Provide the [X, Y] coordinate of the cell's center where the given text is located.  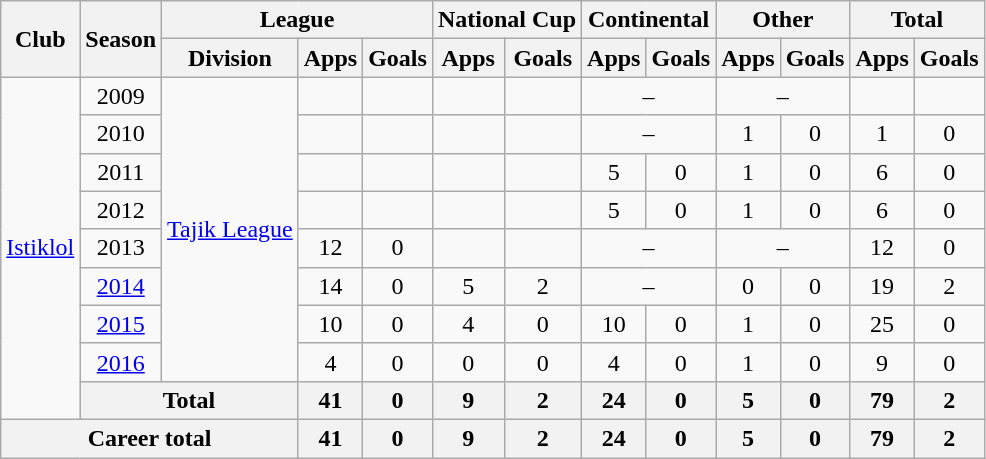
Continental [649, 20]
Career total [150, 438]
2011 [121, 172]
19 [882, 286]
2014 [121, 286]
Season [121, 39]
Istiklol [40, 248]
National Cup [506, 20]
2009 [121, 96]
2012 [121, 210]
Tajik League [230, 229]
League [298, 20]
2013 [121, 248]
2010 [121, 134]
14 [330, 286]
Division [230, 58]
25 [882, 324]
Club [40, 39]
2016 [121, 362]
Other [783, 20]
2015 [121, 324]
